Determine the (x, y) coordinate at the center of the cell enclosing the given text.  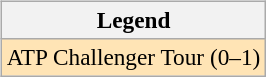
Legend (133, 20)
ATP Challenger Tour (0–1) (133, 57)
